Detect which cell encompasses the target text, then output its (X, Y) center coordinate. 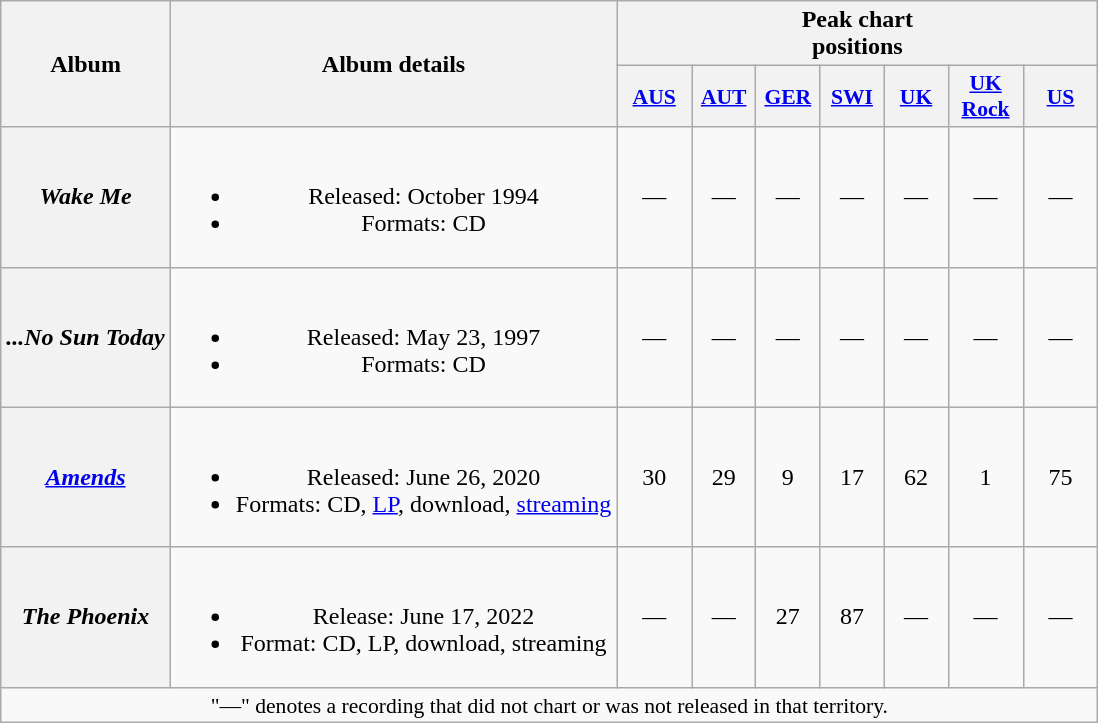
75 (1060, 477)
Album (86, 64)
US (1060, 96)
AUT (724, 96)
The Phoenix (86, 617)
1 (986, 477)
87 (852, 617)
SWI (852, 96)
AUS (654, 96)
"—" denotes a recording that did not chart or was not released in that territory. (550, 705)
Released: May 23, 1997Formats: CD (393, 337)
...No Sun Today (86, 337)
9 (788, 477)
Released: October 1994Formats: CD (393, 197)
Album details (393, 64)
62 (916, 477)
Wake Me (86, 197)
UK (916, 96)
GER (788, 96)
17 (852, 477)
Peak chartpositions (858, 34)
30 (654, 477)
29 (724, 477)
Amends (86, 477)
27 (788, 617)
Release: June 17, 2022Format: CD, LP, download, streaming (393, 617)
Released: June 26, 2020Formats: CD, LP, download, streaming (393, 477)
UKRock (986, 96)
